Identify which cell holds the provided text, then report its (X, Y) central coordinate. 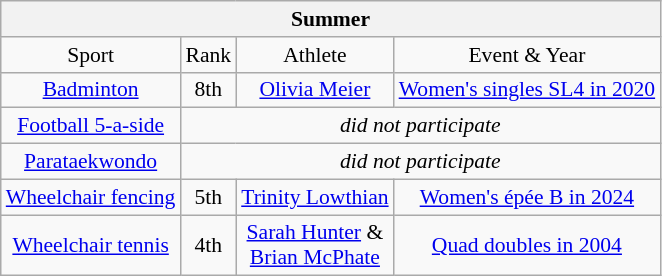
Sarah Hunter &Brian McPhate (314, 246)
5th (208, 197)
Sport (91, 55)
Event & Year (528, 55)
Parataekwondo (91, 162)
Wheelchair fencing (91, 197)
4th (208, 246)
Football 5-a-side (91, 126)
8th (208, 90)
Trinity Lowthian (314, 197)
Athlete (314, 55)
Olivia Meier (314, 90)
Wheelchair tennis (91, 246)
Women's singles SL4 in 2020 (528, 90)
Rank (208, 55)
Badminton (91, 90)
Women's épée B in 2024 (528, 197)
Summer (330, 19)
Quad doubles in 2004 (528, 246)
